Determine the (X, Y) coordinate at the center of the cell enclosing the given text.  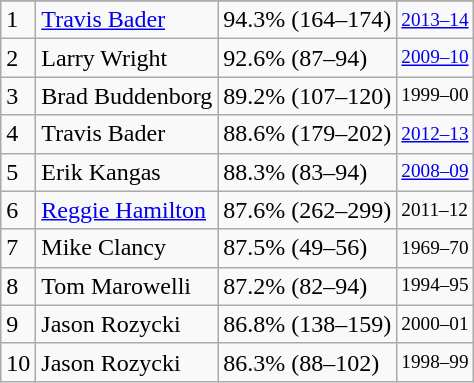
2013–14 (435, 20)
1999–00 (435, 96)
86.8% (138–159) (308, 324)
88.6% (179–202) (308, 134)
92.6% (87–94) (308, 58)
2012–13 (435, 134)
7 (18, 248)
87.6% (262–299) (308, 210)
94.3% (164–174) (308, 20)
8 (18, 286)
87.5% (49–56) (308, 248)
3 (18, 96)
9 (18, 324)
Reggie Hamilton (127, 210)
4 (18, 134)
Brad Buddenborg (127, 96)
2 (18, 58)
1969–70 (435, 248)
Erik Kangas (127, 172)
Mike Clancy (127, 248)
1 (18, 20)
5 (18, 172)
87.2% (82–94) (308, 286)
86.3% (88–102) (308, 362)
1998–99 (435, 362)
2009–10 (435, 58)
1994–95 (435, 286)
88.3% (83–94) (308, 172)
Larry Wright (127, 58)
2011–12 (435, 210)
89.2% (107–120) (308, 96)
6 (18, 210)
2008–09 (435, 172)
Tom Marowelli (127, 286)
10 (18, 362)
2000–01 (435, 324)
